Scan for the cell matching the given text and deliver its [x, y] coordinate at center. 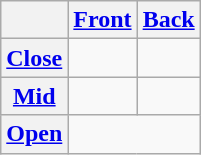
Front [102, 20]
Mid [34, 96]
Open [34, 134]
Close [34, 58]
Back [168, 20]
